Locate the cell with the specified text and output its [X, Y] center coordinate. 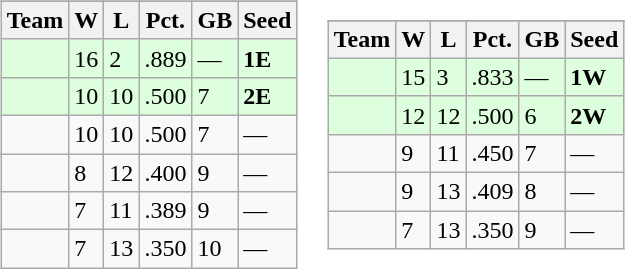
2 [122, 58]
.889 [166, 58]
2W [594, 115]
.450 [492, 153]
1E [268, 58]
6 [542, 115]
.833 [492, 77]
2E [268, 96]
.409 [492, 192]
1W [594, 77]
.389 [166, 211]
.400 [166, 173]
15 [414, 77]
16 [86, 58]
3 [448, 77]
